For the text-containing cell, return its midpoint in (X, Y) coordinate format. 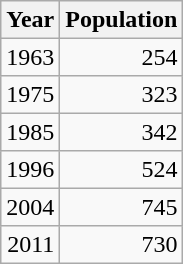
2011 (30, 244)
2004 (30, 206)
323 (122, 94)
730 (122, 244)
1975 (30, 94)
Population (122, 20)
1996 (30, 170)
745 (122, 206)
524 (122, 170)
Year (30, 20)
342 (122, 132)
254 (122, 56)
1985 (30, 132)
1963 (30, 56)
